Scan for the cell matching the given text and deliver its (X, Y) coordinate at center. 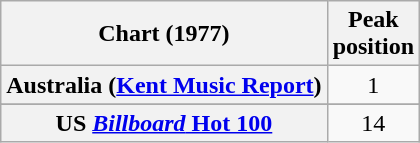
Peakposition (373, 34)
14 (373, 123)
Chart (1977) (164, 34)
US Billboard Hot 100 (164, 123)
1 (373, 85)
Australia (Kent Music Report) (164, 85)
